Return (X, Y) of the center of cell containing provided text 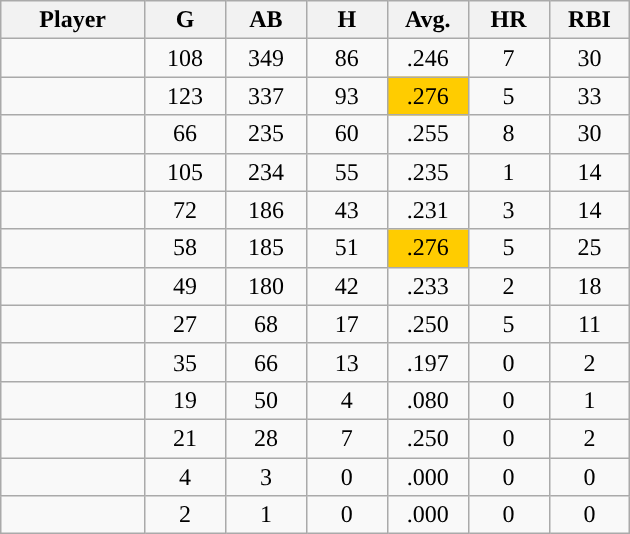
.197 (428, 362)
18 (590, 286)
.235 (428, 172)
Avg. (428, 20)
86 (346, 58)
337 (266, 96)
8 (508, 134)
105 (186, 172)
49 (186, 286)
349 (266, 58)
93 (346, 96)
.246 (428, 58)
.233 (428, 286)
13 (346, 362)
180 (266, 286)
.231 (428, 210)
.255 (428, 134)
186 (266, 210)
234 (266, 172)
RBI (590, 20)
.080 (428, 400)
HR (508, 20)
17 (346, 324)
235 (266, 134)
68 (266, 324)
58 (186, 248)
50 (266, 400)
72 (186, 210)
185 (266, 248)
Player (73, 20)
123 (186, 96)
43 (346, 210)
11 (590, 324)
60 (346, 134)
108 (186, 58)
33 (590, 96)
55 (346, 172)
51 (346, 248)
25 (590, 248)
21 (186, 438)
28 (266, 438)
19 (186, 400)
G (186, 20)
H (346, 20)
27 (186, 324)
35 (186, 362)
AB (266, 20)
42 (346, 286)
